Pinpoint the cell where the given text exists, returning its [x, y] midpoint coordinate. 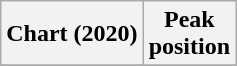
Chart (2020) [72, 34]
Peakposition [189, 34]
